Scan for the cell matching the given text and deliver its [X, Y] coordinate at center. 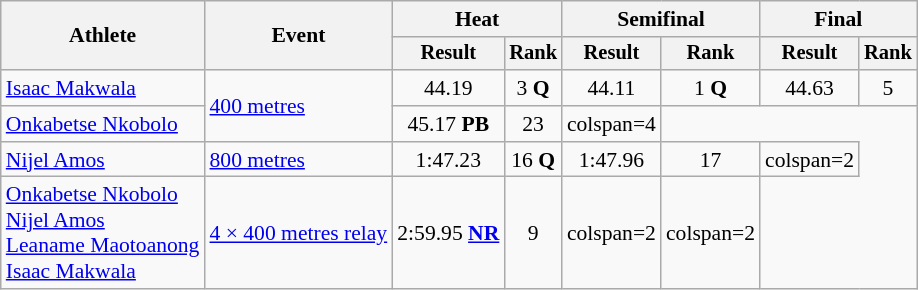
17 [710, 160]
400 metres [298, 106]
4 × 400 metres relay [298, 233]
Nijel Amos [103, 160]
3 Q [533, 88]
23 [533, 124]
Semifinal [661, 19]
16 Q [533, 160]
5 [888, 88]
Final [838, 19]
2:59.95 NR [448, 233]
Athlete [103, 36]
9 [533, 233]
Heat [477, 19]
44.63 [810, 88]
Isaac Makwala [103, 88]
44.19 [448, 88]
Onkabetse NkoboloNijel AmosLeaname MaotoanongIsaac Makwala [103, 233]
45.17 PB [448, 124]
Event [298, 36]
1:47.23 [448, 160]
800 metres [298, 160]
44.11 [612, 88]
Onkabetse Nkobolo [103, 124]
colspan=4 [612, 124]
1:47.96 [612, 160]
1 Q [710, 88]
